From the cell containing the given text, extract its center point as [X, Y] coordinate. 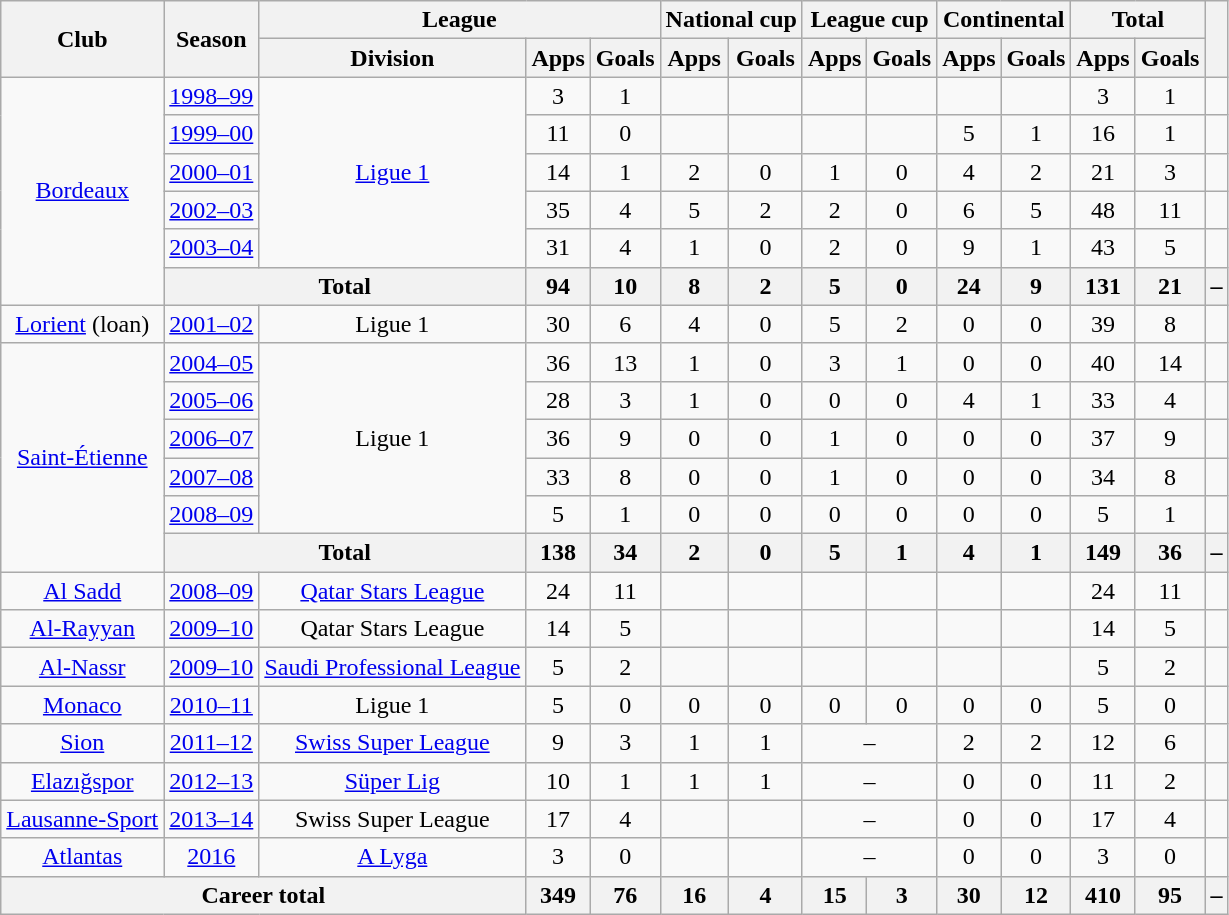
15 [834, 895]
2004–05 [212, 362]
1998–99 [212, 96]
2013–14 [212, 819]
48 [1103, 210]
Süper Lig [392, 781]
Lorient (loan) [82, 324]
2016 [212, 857]
35 [558, 210]
1999–00 [212, 134]
410 [1103, 895]
2002–03 [212, 210]
95 [1170, 895]
Season [212, 39]
Career total [264, 895]
Monaco [82, 705]
28 [558, 400]
31 [558, 248]
2001–02 [212, 324]
Bordeaux [82, 191]
40 [1103, 362]
149 [1103, 553]
Division [392, 58]
Atlantas [82, 857]
2012–13 [212, 781]
349 [558, 895]
2007–08 [212, 477]
League cup [869, 20]
43 [1103, 248]
39 [1103, 324]
37 [1103, 438]
94 [558, 286]
Al-Nassr [82, 667]
Lausanne-Sport [82, 819]
13 [625, 362]
138 [558, 553]
Sion [82, 743]
Al-Rayyan [82, 629]
2005–06 [212, 400]
2006–07 [212, 438]
Elazığspor [82, 781]
Saint-Étienne [82, 457]
League [460, 20]
Club [82, 39]
2000–01 [212, 172]
National cup [731, 20]
Saudi Professional League [392, 667]
2011–12 [212, 743]
2010–11 [212, 705]
131 [1103, 286]
2003–04 [212, 248]
A Lyga [392, 857]
76 [625, 895]
Continental [1004, 20]
Al Sadd [82, 591]
